Identify which cell holds the provided text, then report its [X, Y] central coordinate. 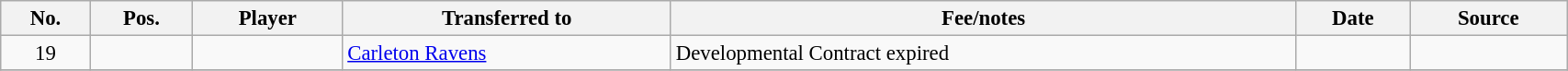
Carleton Ravens [507, 53]
Pos. [141, 18]
Transferred to [507, 18]
Developmental Contract expired [983, 53]
19 [46, 53]
No. [46, 18]
Source [1488, 18]
Player [268, 18]
Date [1353, 18]
Fee/notes [983, 18]
